Identify which cell holds the provided text, then report its (X, Y) central coordinate. 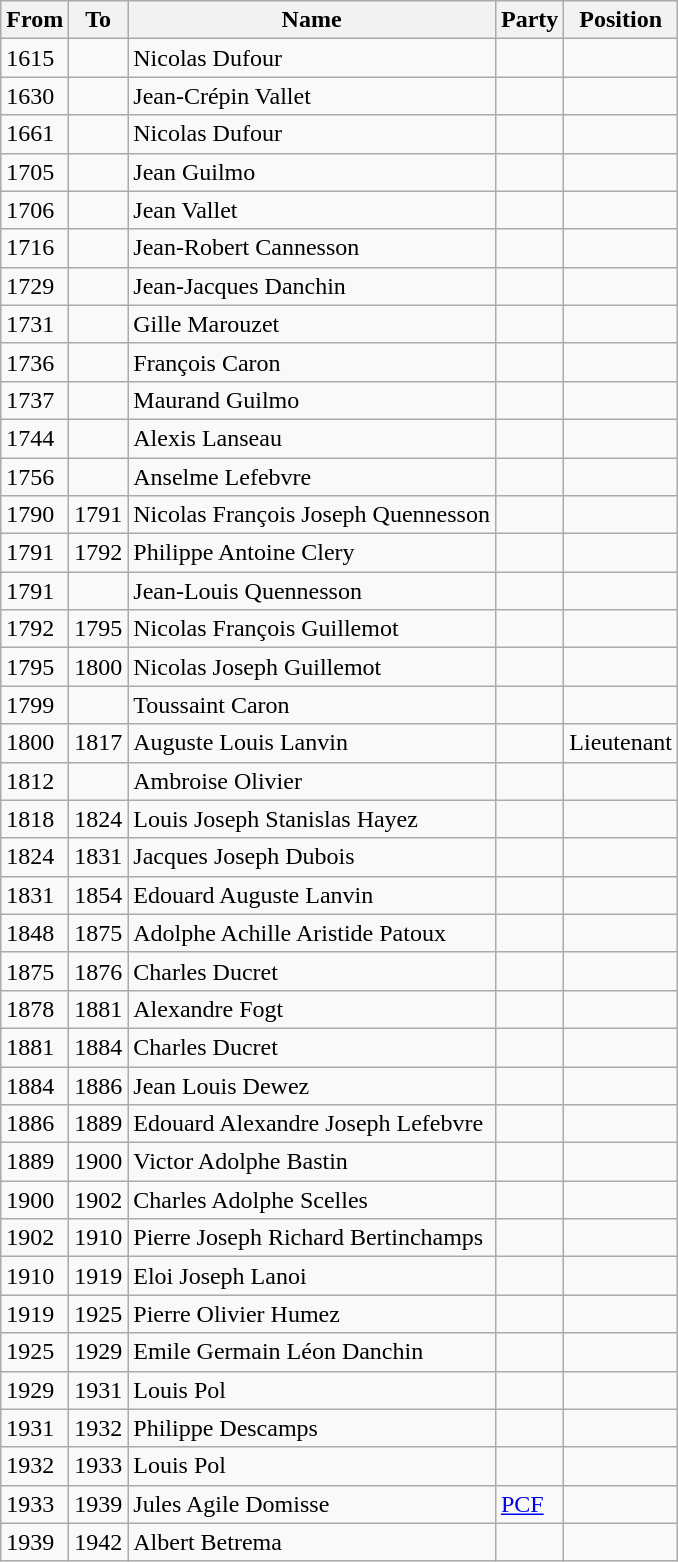
Gille Marouzet (312, 324)
Lieutenant (621, 743)
Jean Vallet (312, 210)
1942 (98, 1542)
1716 (35, 248)
1630 (35, 96)
1848 (35, 933)
1736 (35, 362)
Jean-Jacques Danchin (312, 286)
1812 (35, 781)
1729 (35, 286)
Edouard Alexandre Joseph Lefebvre (312, 1124)
François Caron (312, 362)
Ambroise Olivier (312, 781)
Charles Adolphe Scelles (312, 1200)
Toussaint Caron (312, 705)
1731 (35, 324)
Eloi Joseph Lanoi (312, 1276)
Jean Guilmo (312, 172)
Adolphe Achille Aristide Patoux (312, 933)
Jules Agile Domisse (312, 1504)
1706 (35, 210)
Position (621, 20)
1818 (35, 819)
Auguste Louis Lanvin (312, 743)
Nicolas François Guillemot (312, 629)
Maurand Guilmo (312, 400)
Edouard Auguste Lanvin (312, 895)
1817 (98, 743)
1756 (35, 477)
From (35, 20)
Philippe Antoine Clery (312, 553)
Anselme Lefebvre (312, 477)
Emile Germain Léon Danchin (312, 1352)
Jacques Joseph Dubois (312, 857)
Jean-Robert Cannesson (312, 248)
1790 (35, 515)
Victor Adolphe Bastin (312, 1162)
Pierre Olivier Humez (312, 1314)
1661 (35, 134)
Alexandre Fogt (312, 1009)
Pierre Joseph Richard Bertinchamps (312, 1238)
Jean-Crépin Vallet (312, 96)
1737 (35, 400)
To (98, 20)
1799 (35, 705)
Party (529, 20)
1876 (98, 971)
Jean-Louis Quennesson (312, 591)
Philippe Descamps (312, 1428)
1615 (35, 58)
Nicolas François Joseph Quennesson (312, 515)
PCF (529, 1504)
1854 (98, 895)
Albert Betrema (312, 1542)
1878 (35, 1009)
1705 (35, 172)
Alexis Lanseau (312, 438)
1744 (35, 438)
Louis Joseph Stanislas Hayez (312, 819)
Name (312, 20)
Nicolas Joseph Guillemot (312, 667)
Jean Louis Dewez (312, 1085)
